From the cell containing the given text, extract its center point as (x, y) coordinate. 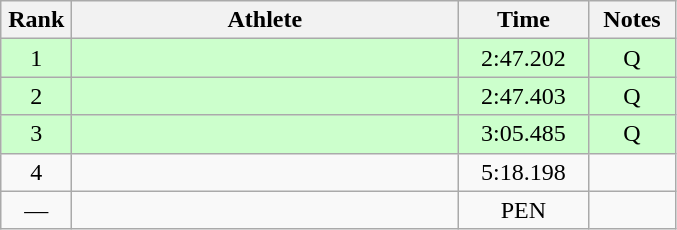
2:47.403 (524, 96)
— (36, 210)
PEN (524, 210)
Athlete (265, 20)
4 (36, 172)
3:05.485 (524, 134)
3 (36, 134)
2:47.202 (524, 58)
2 (36, 96)
Time (524, 20)
1 (36, 58)
Notes (632, 20)
Rank (36, 20)
5:18.198 (524, 172)
